Return (x, y) of the center of cell containing provided text 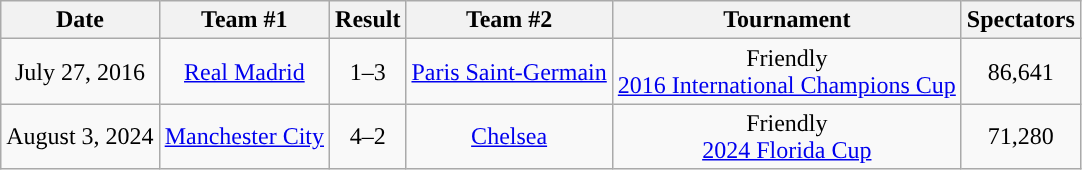
Team #2 (509, 20)
Date (80, 20)
Paris Saint-Germain (509, 72)
Team #1 (244, 20)
August 3, 2024 (80, 136)
86,641 (1020, 72)
July 27, 2016 (80, 72)
Friendly2024 Florida Cup (786, 136)
Friendly2016 International Champions Cup (786, 72)
71,280 (1020, 136)
Manchester City (244, 136)
Tournament (786, 20)
Chelsea (509, 136)
Spectators (1020, 20)
4–2 (368, 136)
1–3 (368, 72)
Real Madrid (244, 72)
Result (368, 20)
